Find where the given text appears and provide that cell's center as (X, Y) coordinate. 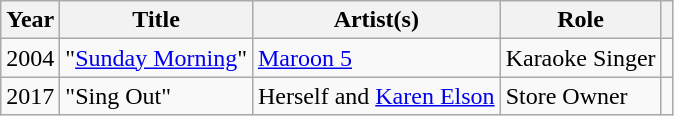
Herself and Karen Elson (376, 96)
2004 (30, 58)
Title (156, 20)
Role (580, 20)
Store Owner (580, 96)
Artist(s) (376, 20)
"Sing Out" (156, 96)
"Sunday Morning" (156, 58)
2017 (30, 96)
Year (30, 20)
Maroon 5 (376, 58)
Karaoke Singer (580, 58)
